Search for the cell housing the specified text and yield its [X, Y] center coordinate. 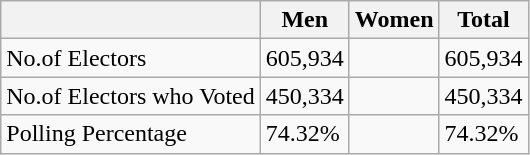
Polling Percentage [130, 134]
No.of Electors [130, 58]
Women [394, 20]
Men [304, 20]
No.of Electors who Voted [130, 96]
Total [484, 20]
